Search for the cell housing the specified text and yield its (x, y) center coordinate. 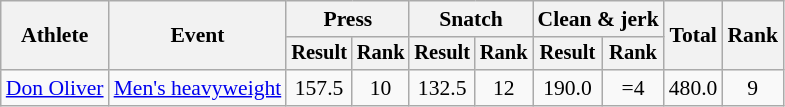
12 (504, 88)
Press (348, 19)
Don Oliver (55, 88)
Snatch (470, 19)
=4 (632, 88)
Total (694, 36)
157.5 (319, 88)
9 (752, 88)
10 (381, 88)
Clean & jerk (598, 19)
Men's heavyweight (198, 88)
190.0 (568, 88)
132.5 (442, 88)
480.0 (694, 88)
Athlete (55, 36)
Event (198, 36)
